Locate the cell with the specified text and output its (X, Y) center coordinate. 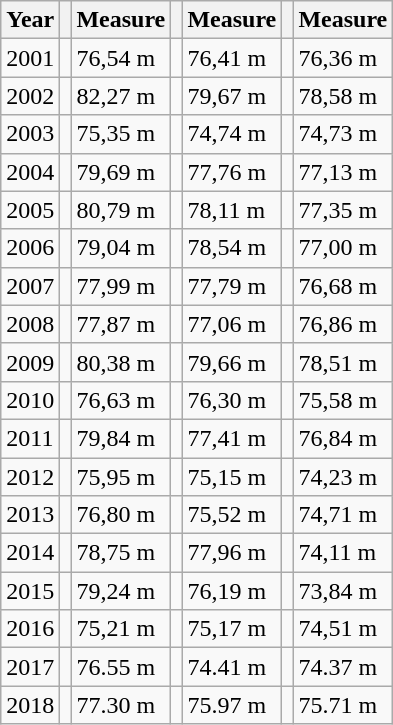
79,69 m (121, 172)
2001 (30, 58)
73,84 m (343, 591)
77.30 m (121, 705)
2018 (30, 705)
82,27 m (121, 96)
74,73 m (343, 134)
2012 (30, 477)
75.71 m (343, 705)
78,11 m (232, 210)
80,79 m (121, 210)
75,95 m (121, 477)
2003 (30, 134)
75,52 m (232, 515)
2009 (30, 362)
76.55 m (121, 667)
2007 (30, 286)
75,21 m (121, 629)
75,35 m (121, 134)
77,99 m (121, 286)
77,13 m (343, 172)
74,23 m (343, 477)
76,30 m (232, 400)
74,74 m (232, 134)
79,04 m (121, 248)
75.97 m (232, 705)
2017 (30, 667)
77,06 m (232, 324)
77,35 m (343, 210)
2005 (30, 210)
74.37 m (343, 667)
2013 (30, 515)
76,86 m (343, 324)
79,66 m (232, 362)
76,36 m (343, 58)
74,71 m (343, 515)
78,51 m (343, 362)
78,54 m (232, 248)
2016 (30, 629)
78,75 m (121, 553)
79,24 m (121, 591)
77,87 m (121, 324)
2006 (30, 248)
77,41 m (232, 438)
75,15 m (232, 477)
77,76 m (232, 172)
2010 (30, 400)
2008 (30, 324)
77,79 m (232, 286)
80,38 m (121, 362)
79,84 m (121, 438)
2011 (30, 438)
2002 (30, 96)
78,58 m (343, 96)
2015 (30, 591)
76,80 m (121, 515)
76,84 m (343, 438)
74,11 m (343, 553)
2014 (30, 553)
76,41 m (232, 58)
79,67 m (232, 96)
77,96 m (232, 553)
2004 (30, 172)
76,19 m (232, 591)
Year (30, 20)
76,68 m (343, 286)
77,00 m (343, 248)
76,63 m (121, 400)
76,54 m (121, 58)
75,17 m (232, 629)
74,51 m (343, 629)
74.41 m (232, 667)
75,58 m (343, 400)
